Return (X, Y) of the center of cell containing provided text 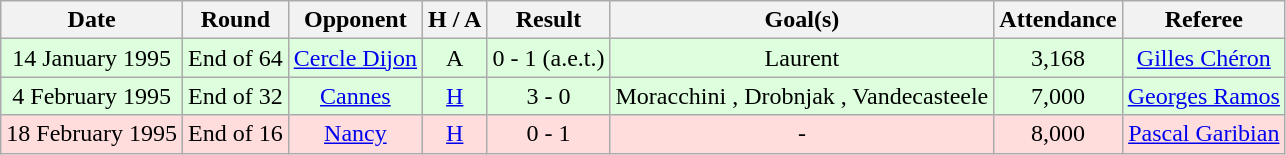
0 - 1 (548, 134)
Result (548, 20)
Cercle Dijon (355, 58)
0 - 1 (a.e.t.) (548, 58)
8,000 (1058, 134)
Referee (1204, 20)
Attendance (1058, 20)
End of 64 (235, 58)
3 - 0 (548, 96)
Cannes (355, 96)
Pascal Garibian (1204, 134)
Georges Ramos (1204, 96)
18 February 1995 (92, 134)
Gilles Chéron (1204, 58)
Goal(s) (802, 20)
Nancy (355, 134)
- (802, 134)
Moracchini , Drobnjak , Vandecasteele (802, 96)
3,168 (1058, 58)
End of 32 (235, 96)
Laurent (802, 58)
7,000 (1058, 96)
Round (235, 20)
End of 16 (235, 134)
4 February 1995 (92, 96)
14 January 1995 (92, 58)
H / A (455, 20)
A (455, 58)
Date (92, 20)
Opponent (355, 20)
